Provide the [X, Y] coordinate of the cell's center where the given text is located.  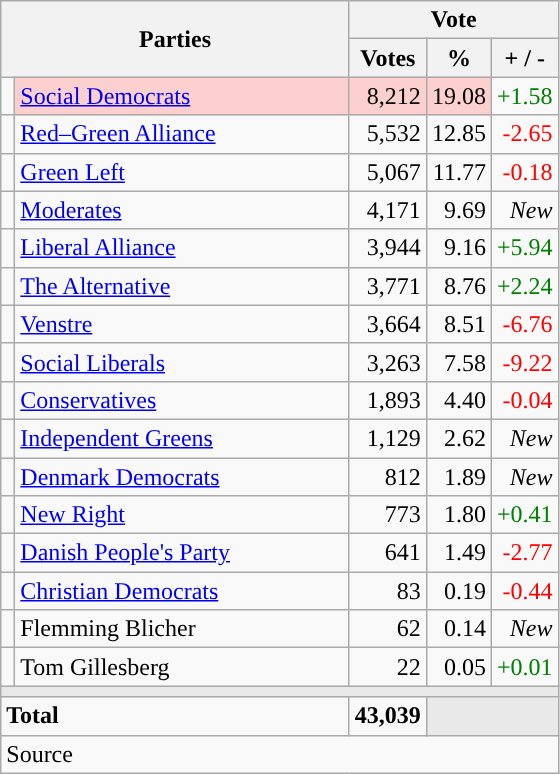
Venstre [182, 324]
Conservatives [182, 400]
+0.41 [524, 515]
Tom Gillesberg [182, 667]
3,664 [388, 324]
4.40 [458, 400]
-9.22 [524, 362]
Social Liberals [182, 362]
-0.18 [524, 172]
+0.01 [524, 667]
+1.58 [524, 96]
1.80 [458, 515]
New Right [182, 515]
-2.65 [524, 134]
8.51 [458, 324]
The Alternative [182, 286]
1.49 [458, 553]
Independent Greens [182, 438]
+ / - [524, 58]
Flemming Blicher [182, 629]
11.77 [458, 172]
22 [388, 667]
3,944 [388, 248]
0.19 [458, 591]
5,532 [388, 134]
43,039 [388, 716]
3,771 [388, 286]
0.05 [458, 667]
3,263 [388, 362]
Vote [454, 20]
-0.44 [524, 591]
8,212 [388, 96]
8.76 [458, 286]
19.08 [458, 96]
+2.24 [524, 286]
1,893 [388, 400]
Red–Green Alliance [182, 134]
Votes [388, 58]
2.62 [458, 438]
% [458, 58]
Parties [176, 39]
641 [388, 553]
773 [388, 515]
5,067 [388, 172]
Total [176, 716]
Liberal Alliance [182, 248]
1.89 [458, 477]
Moderates [182, 210]
12.85 [458, 134]
83 [388, 591]
-6.76 [524, 324]
-2.77 [524, 553]
1,129 [388, 438]
Social Democrats [182, 96]
9.16 [458, 248]
7.58 [458, 362]
Christian Democrats [182, 591]
Green Left [182, 172]
-0.04 [524, 400]
+5.94 [524, 248]
9.69 [458, 210]
Danish People's Party [182, 553]
812 [388, 477]
Denmark Democrats [182, 477]
62 [388, 629]
0.14 [458, 629]
4,171 [388, 210]
Source [280, 754]
